Provide the (x, y) coordinate of the cell's center where the given text is located.  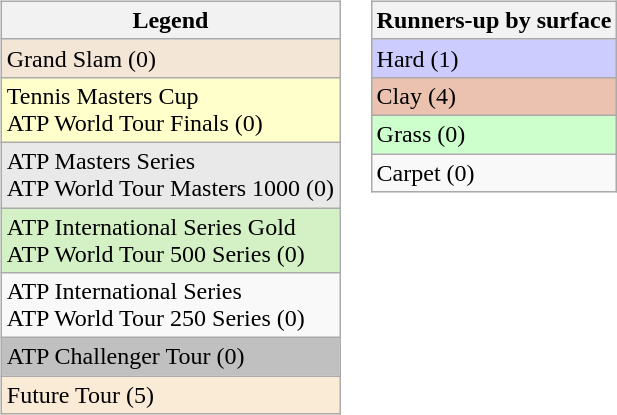
Grand Slam (0) (170, 58)
ATP International Series ATP World Tour 250 Series (0) (170, 306)
Grass (0) (494, 134)
Tennis Masters Cup ATP World Tour Finals (0) (170, 110)
ATP Masters Series ATP World Tour Masters 1000 (0) (170, 174)
Carpet (0) (494, 173)
Legend (170, 20)
Clay (4) (494, 96)
ATP International Series Gold ATP World Tour 500 Series (0) (170, 240)
Future Tour (5) (170, 395)
Hard (1) (494, 58)
Runners-up by surface (494, 20)
ATP Challenger Tour (0) (170, 357)
